From the cell containing the given text, extract its center point as [X, Y] coordinate. 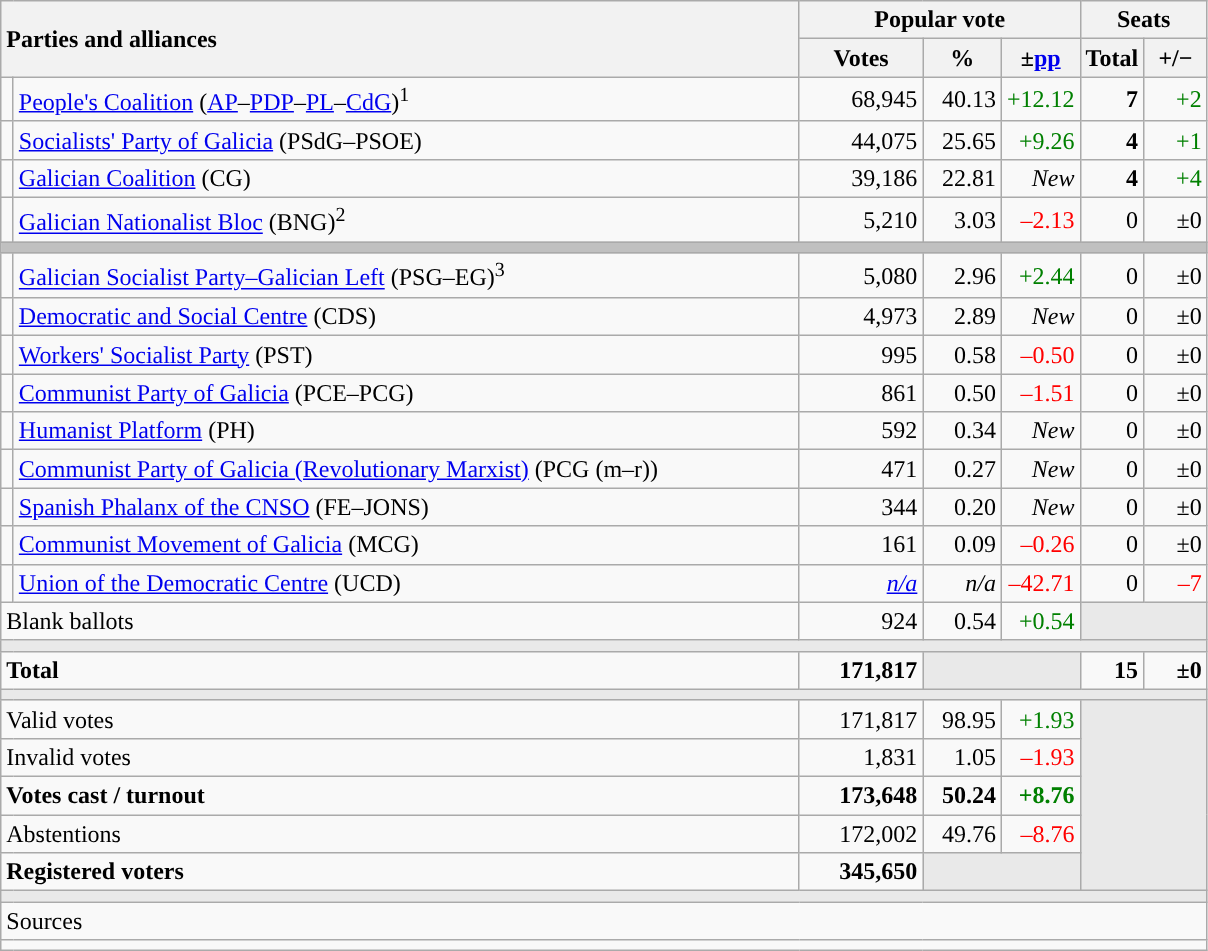
5,080 [861, 276]
98.95 [962, 719]
–8.76 [1040, 834]
±pp [1040, 58]
Seats [1144, 20]
1.05 [962, 758]
+4 [1176, 178]
861 [861, 393]
+9.26 [1040, 140]
2.96 [962, 276]
Workers' Socialist Party (PST) [406, 355]
172,002 [861, 834]
Spanish Phalanx of the CNSO (FE–JONS) [406, 507]
Invalid votes [400, 758]
Humanist Platform (PH) [406, 431]
–42.71 [1040, 583]
161 [861, 545]
–1.93 [1040, 758]
50.24 [962, 796]
–1.51 [1040, 393]
995 [861, 355]
0.09 [962, 545]
–7 [1176, 583]
344 [861, 507]
Parties and alliances [400, 39]
+12.12 [1040, 100]
Galician Nationalist Bloc (BNG)2 [406, 220]
Socialists' Party of Galicia (PSdG–PSOE) [406, 140]
22.81 [962, 178]
+1.93 [1040, 719]
25.65 [962, 140]
Galician Socialist Party–Galician Left (PSG–EG)3 [406, 276]
+2 [1176, 100]
Communist Movement of Galicia (MCG) [406, 545]
0.27 [962, 469]
Abstentions [400, 834]
5,210 [861, 220]
0.34 [962, 431]
924 [861, 621]
Union of the Democratic Centre (UCD) [406, 583]
15 [1112, 670]
44,075 [861, 140]
+2.44 [1040, 276]
–0.50 [1040, 355]
Votes cast / turnout [400, 796]
39,186 [861, 178]
+/− [1176, 58]
4,973 [861, 317]
+1 [1176, 140]
68,945 [861, 100]
Valid votes [400, 719]
+8.76 [1040, 796]
1,831 [861, 758]
–0.26 [1040, 545]
People's Coalition (AP–PDP–PL–CdG)1 [406, 100]
Galician Coalition (CG) [406, 178]
Sources [604, 921]
–2.13 [1040, 220]
345,650 [861, 872]
Blank ballots [400, 621]
% [962, 58]
0.58 [962, 355]
Communist Party of Galicia (Revolutionary Marxist) (PCG (m–r)) [406, 469]
Democratic and Social Centre (CDS) [406, 317]
0.54 [962, 621]
49.76 [962, 834]
592 [861, 431]
40.13 [962, 100]
7 [1112, 100]
Communist Party of Galicia (PCE–PCG) [406, 393]
3.03 [962, 220]
Registered voters [400, 872]
2.89 [962, 317]
0.50 [962, 393]
+0.54 [1040, 621]
0.20 [962, 507]
173,648 [861, 796]
Votes [861, 58]
471 [861, 469]
Popular vote [940, 20]
